For the text-containing cell, return its midpoint in [X, Y] coordinate format. 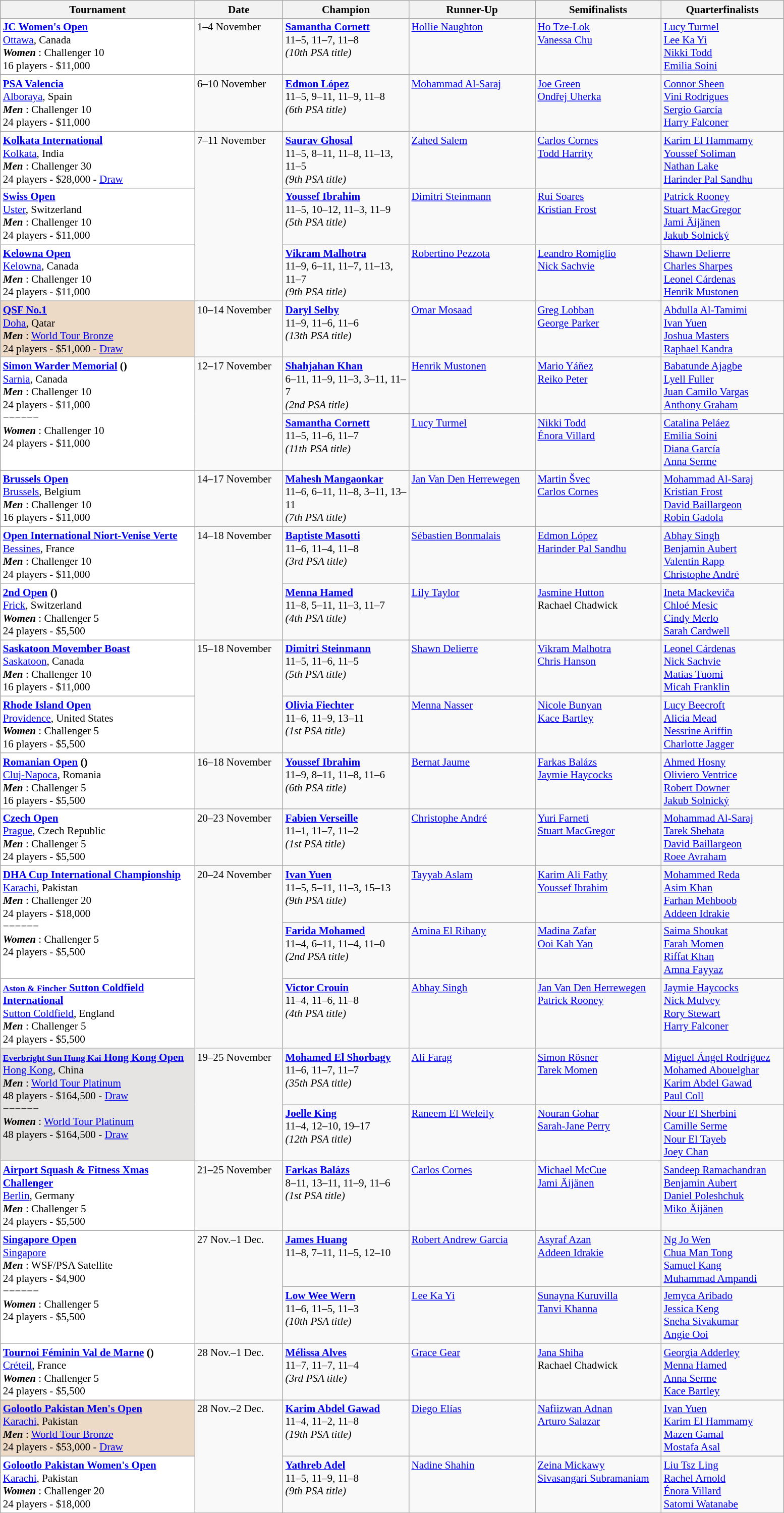
Bernat Jaume [472, 781]
Georgia Adderley Menna Hamed Anna Serme Kace Bartley [722, 1372]
Saskatoon Movember Boast Saskatoon, Canada Men : Challenger 1016 players - $11,000 [98, 668]
Samantha Cornett11–5, 11–6, 11–7(11th PSA title) [346, 442]
Lily Taylor [472, 612]
Sébastien Bonmalais [472, 555]
Leonel Cárdenas Nick Sachvie Matias Tuomi Micah Franklin [722, 668]
Zeina Mickawy Sivasangari Subramaniam [598, 1485]
Jemyca Aribado Jessica Keng Sneha Sivakumar Angie Ooi [722, 1315]
Nadine Shahin [472, 1485]
Farida Mohamed11–4, 6–11, 11–4, 11–0(2nd PSA title) [346, 950]
Low Wee Wern11–6, 11–5, 11–3(10th PSA title) [346, 1315]
Farkas Balázs Jaymie Haycocks [598, 781]
DHA Cup International Championship Karachi, Pakistan Men : Challenger 2024 players - $18,000−−−−−− Women : Challenger 524 players - $5,500 [98, 922]
Menna Nasser [472, 725]
Youssef Ibrahim11–9, 8–11, 11–8, 11–6(6th PSA title) [346, 781]
2nd Open () Frick, Switzerland Women : Challenger 524 players - $5,500 [98, 612]
Dimitri Steinmann [472, 216]
Robert Andrew Garcia [472, 1259]
QSF No.1 Doha, Qatar Men : World Tour Bronze24 players - $51,000 - Draw [98, 329]
Mohamed El Shorbagy11–6, 11–7, 11–7(35th PSA title) [346, 1076]
Simon Rösner Tarek Momen [598, 1076]
Farkas Balázs8–11, 13–11, 11–9, 11–6(1st PSA title) [346, 1196]
James Huang11–8, 7–11, 11–5, 12–10 [346, 1259]
Jasmine Hutton Rachael Chadwick [598, 612]
Lucy Beecroft Alicia Mead Nessrine Ariffin Charlotte Jagger [722, 725]
Nour El Sherbini Camille Serme Nour El Tayeb Joey Chan [722, 1133]
Hollie Naughton [472, 46]
28 Nov.–1 Dec. [239, 1372]
Jaymie Haycocks Nick Mulvey Rory Stewart Harry Falconer [722, 1013]
Catalina Peláez Emilia Soini Diana García Anna Serme [722, 442]
Ivan Yuen Karim El Hammamy Mazen Gamal Mostafa Asal [722, 1428]
Patrick Rooney Stuart MacGregor Jami Äijänen Jakub Solnický [722, 216]
Daryl Selby11–9, 11–6, 11–6(13th PSA title) [346, 329]
Quarterfinalists [722, 9]
Liu Tsz Ling Rachel Arnold Énora Villard Satomi Watanabe [722, 1485]
Mohammad Al-Saraj Kristian Frost David Baillargeon Robin Gadola [722, 499]
Greg Lobban George Parker [598, 329]
Samantha Cornett11–5, 11–7, 11–8(10th PSA title) [346, 46]
Swiss Open Uster, Switzerland Men : Challenger 1024 players - $11,000 [98, 216]
1–4 November [239, 46]
10–14 November [239, 329]
PSA Valencia Alboraya, Spain Men : Challenger 1024 players - $11,000 [98, 103]
Abdulla Al-Tamimi Ivan Yuen Joshua Masters Raphael Kandra [722, 329]
Lucy Turmel [472, 442]
Omar Mosaad [472, 329]
Singapore Open Singapore Men : WSF/PSA Satellite24 players - $4,900−−−−−− Women : Challenger 524 players - $5,500 [98, 1287]
Ho Tze-Lok Vanessa Chu [598, 46]
Ali Farag [472, 1076]
Nicole Bunyan Kace Bartley [598, 725]
Abhay Singh Benjamin Aubert Valentin Rapp Christophe André [722, 555]
Czech Open Prague, Czech Republic Men : Challenger 524 players - $5,500 [98, 837]
20–24 November [239, 957]
Edmon López11–5, 9–11, 11–9, 11–8(6th PSA title) [346, 103]
Shahjahan Khan6–11, 11–9, 11–3, 3–11, 11–7(2nd PSA title) [346, 386]
Mohammad Al-Saraj Tarek Shehata David Baillargeon Roee Avraham [722, 837]
Victor Crouin11–4, 11–6, 11–8(4th PSA title) [346, 1013]
Mario Yáñez Reiko Peter [598, 386]
Vikram Malhotra Chris Hanson [598, 668]
Airport Squash & Fitness Xmas Challenger Berlin, Germany Men : Challenger 524 players - $5,500 [98, 1196]
Joe Green Ondřej Uherka [598, 103]
Olivia Fiechter11–6, 11–9, 13–11(1st PSA title) [346, 725]
Nafiizwan Adnan Arturo Salazar [598, 1428]
Saima Shoukat Farah Momen Riffat Khan Amna Fayyaz [722, 950]
Fabien Verseille11–1, 11–7, 11–2(1st PSA title) [346, 837]
Baptiste Masotti11–6, 11–4, 11–8(3rd PSA title) [346, 555]
Yathreb Adel11–5, 11–9, 11–8(9th PSA title) [346, 1485]
Rui Soares Kristian Frost [598, 216]
Christophe André [472, 837]
Jana Shiha Rachael Chadwick [598, 1372]
Asyraf Azan Addeen Idrakie [598, 1259]
Karim Ali Fathy Youssef Ibrahim [598, 894]
Miguel Ángel Rodríguez Mohamed Abouelghar Karim Abdel Gawad Paul Coll [722, 1076]
Shawn Delierre [472, 668]
Nikki Todd Énora Villard [598, 442]
Semifinalists [598, 9]
Edmon López Harinder Pal Sandhu [598, 555]
Carlos Cornes [472, 1196]
Brussels Open Brussels, Belgium Men : Challenger 1016 players - $11,000 [98, 499]
Mélissa Alves11–7, 11–7, 11–4(3rd PSA title) [346, 1372]
19–25 November [239, 1105]
Lucy Turmel Lee Ka Yi Nikki Todd Emilia Soini [722, 46]
Vikram Malhotra11–9, 6–11, 11–7, 11–13, 11–7(9th PSA title) [346, 273]
Ivan Yuen11–5, 5–11, 11–3, 15–13(9th PSA title) [346, 894]
Henrik Mustonen [472, 386]
Ineta Mackeviča Chloé Mesic Cindy Merlo Sarah Cardwell [722, 612]
Mohammad Al-Saraj [472, 103]
Youssef Ibrahim11–5, 10–12, 11–3, 11–9(5th PSA title) [346, 216]
Open International Niort-Venise Verte Bessines, France Men : Challenger 1024 players - $11,000 [98, 555]
Amina El Rihany [472, 950]
Babatunde Ajagbe Lyell Fuller Juan Camilo Vargas Anthony Graham [722, 386]
Rhode Island Open Providence, United States Women : Challenger 516 players - $5,500 [98, 725]
21–25 November [239, 1196]
Ahmed Hosny Oliviero Ventrice Robert Downer Jakub Solnický [722, 781]
Grace Gear [472, 1372]
Jan Van Den Herrewegen [472, 499]
Mahesh Mangaonkar11–6, 6–11, 11–8, 3–11, 13–11(7th PSA title) [346, 499]
Tournoi Féminin Val de Marne () Créteil, France Women : Challenger 524 players - $5,500 [98, 1372]
Karim Abdel Gawad11–4, 11–2, 11–8(19th PSA title) [346, 1428]
Joelle King11–4, 12–10, 19–17(12th PSA title) [346, 1133]
Diego Elías [472, 1428]
20–23 November [239, 837]
Menna Hamed11–8, 5–11, 11–3, 11–7(4th PSA title) [346, 612]
Lee Ka Yi [472, 1315]
Saurav Ghosal11–5, 8–11, 11–8, 11–13, 11–5(9th PSA title) [346, 159]
Madina Zafar Ooi Kah Yan [598, 950]
Nouran Gohar Sarah-Jane Perry [598, 1133]
Simon Warder Memorial () Sarnia, Canada Men : Challenger 1024 players - $11,000−−−−−− Women : Challenger 1024 players - $11,000 [98, 414]
Leandro Romiglio Nick Sachvie [598, 273]
Sunayna Kuruvilla Tanvi Khanna [598, 1315]
7–11 November [239, 216]
14–17 November [239, 499]
Michael McCue Jami Äijänen [598, 1196]
15–18 November [239, 696]
JC Women's Open Ottawa, Canada Women : Challenger 1016 players - $11,000 [98, 46]
Kolkata International Kolkata, India Men : Challenger 3024 players - $28,000 - Draw [98, 159]
Tournament [98, 9]
12–17 November [239, 414]
Champion [346, 9]
Date [239, 9]
Romanian Open () Cluj-Napoca, Romania Men : Challenger 516 players - $5,500 [98, 781]
Yuri Farneti Stuart MacGregor [598, 837]
6–10 November [239, 103]
Kelowna Open Kelowna, Canada Men : Challenger 1024 players - $11,000 [98, 273]
Jan Van Den Herrewegen Patrick Rooney [598, 1013]
14–18 November [239, 583]
Karim El Hammamy Youssef Soliman Nathan Lake Harinder Pal Sandhu [722, 159]
Golootlo Pakistan Men's Open Karachi, Pakistan Men : World Tour Bronze24 players - $53,000 - Draw [98, 1428]
Raneem El Weleily [472, 1133]
Aston & Fincher Sutton Coldfield International Sutton Coldfield, England Men : Challenger 524 players - $5,500 [98, 1013]
Martin Švec Carlos Cornes [598, 499]
Golootlo Pakistan Women's Open Karachi, Pakistan Women : Challenger 2024 players - $18,000 [98, 1485]
Carlos Cornes Todd Harrity [598, 159]
Mohammed Reda Asim Khan Farhan Mehboob Addeen Idrakie [722, 894]
Dimitri Steinmann11–5, 11–6, 11–5(5th PSA title) [346, 668]
Zahed Salem [472, 159]
Ng Jo Wen Chua Man Tong Samuel Kang Muhammad Ampandi [722, 1259]
Runner-Up [472, 9]
Shawn Delierre Charles Sharpes Leonel Cárdenas Henrik Mustonen [722, 273]
Tayyab Aslam [472, 894]
16–18 November [239, 781]
28 Nov.–2 Dec. [239, 1456]
Abhay Singh [472, 1013]
Robertino Pezzota [472, 273]
27 Nov.–1 Dec. [239, 1287]
Connor Sheen Vini Rodrigues Sergio García Harry Falconer [722, 103]
Sandeep Ramachandran Benjamin Aubert Daniel Poleshchuk Miko Äijänen [722, 1196]
